From the cell containing the given text, extract its center point as (x, y) coordinate. 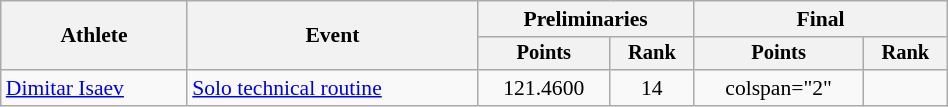
121.4600 (544, 88)
colspan="2" (779, 88)
Preliminaries (586, 19)
Solo technical routine (332, 88)
Athlete (94, 36)
Event (332, 36)
Dimitar Isaev (94, 88)
14 (652, 88)
Final (821, 19)
